Detect which cell encompasses the target text, then output its [X, Y] center coordinate. 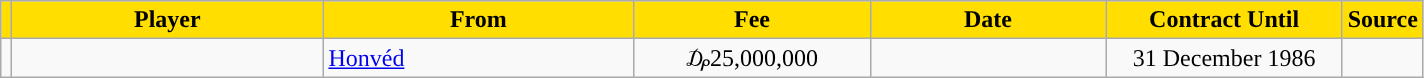
Source [1382, 20]
Date [988, 20]
31 December 1986 [1224, 58]
Player [168, 20]
Fee [752, 20]
From [478, 20]
₯25,000,000 [752, 58]
Contract Until [1224, 20]
Honvéd [478, 58]
